Provide the (x, y) coordinate of the cell's center where the given text is located.  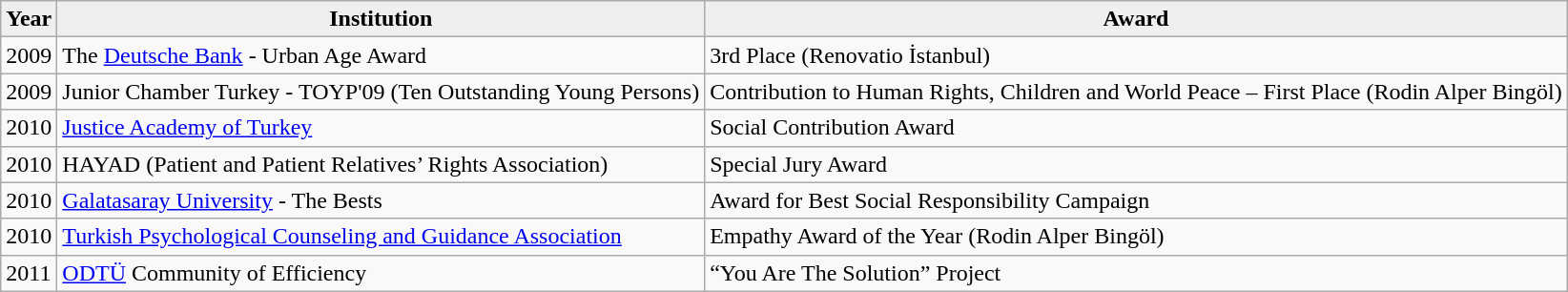
Year (29, 19)
Turkish Psychological Counseling and Guidance Association (382, 237)
Galatasaray University - The Bests (382, 200)
“You Are The Solution” Project (1137, 273)
Justice Academy of Turkey (382, 128)
Special Jury Award (1137, 164)
ODTÜ Community of Efficiency (382, 273)
Award (1137, 19)
HAYAD (Patient and Patient Relatives’ Rights Association) (382, 164)
3rd Place (Renovatio İstanbul) (1137, 55)
The Deutsche Bank - Urban Age Award (382, 55)
Institution (382, 19)
2011 (29, 273)
Social Contribution Award (1137, 128)
Junior Chamber Turkey - TOYP'09 (Ten Outstanding Young Persons) (382, 92)
Contribution to Human Rights, Children and World Peace – First Place (Rodin Alper Bingöl) (1137, 92)
Award for Best Social Responsibility Campaign (1137, 200)
Empathy Award of the Year (Rodin Alper Bingöl) (1137, 237)
